Search for the cell housing the specified text and yield its [X, Y] center coordinate. 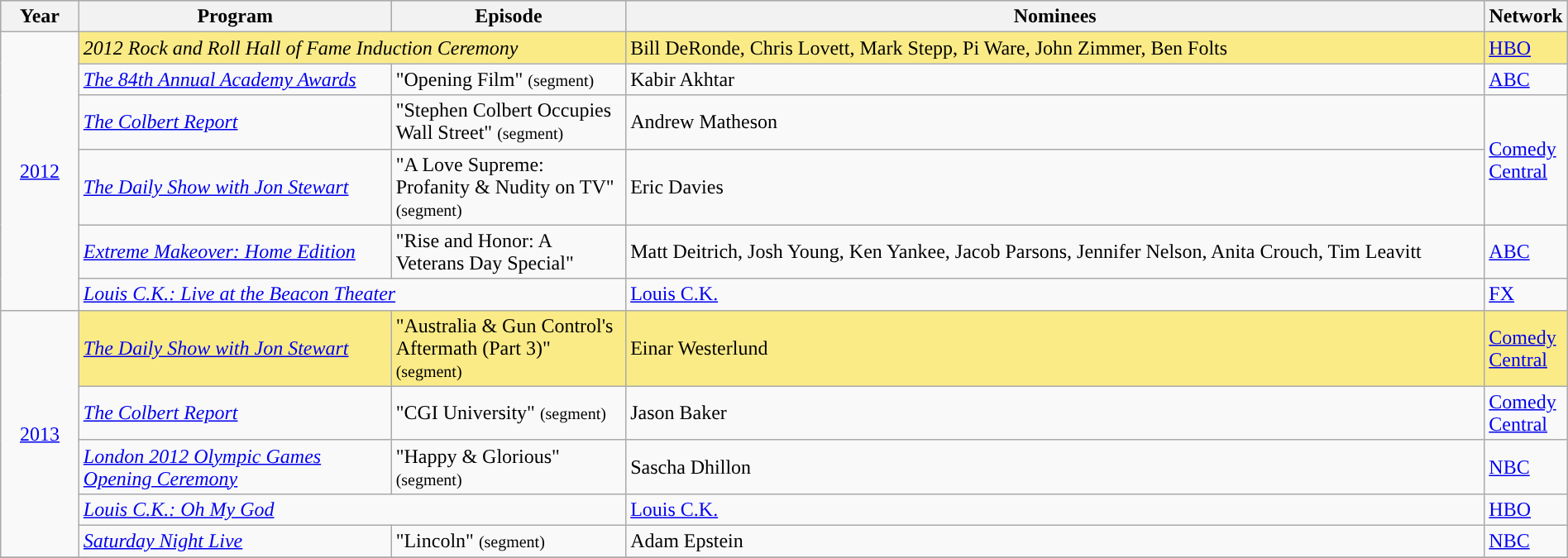
Andrew Matheson [1055, 122]
Louis C.K.: Oh My God [352, 509]
FX [1526, 294]
"Australia & Gun Control's Aftermath (Part 3)" (segment) [509, 348]
Matt Deitrich, Josh Young, Ken Yankee, Jacob Parsons, Jennifer Nelson, Anita Crouch, Tim Leavitt [1055, 251]
2013 [40, 433]
Adam Epstein [1055, 541]
Network [1526, 17]
The 84th Annual Academy Awards [235, 79]
"Lincoln" (segment) [509, 541]
Saturday Night Live [235, 541]
Jason Baker [1055, 413]
"A Love Supreme: Profanity & Nudity on TV" (segment) [509, 187]
"Rise and Honor: A Veterans Day Special" [509, 251]
"CGI University" (segment) [509, 413]
Episode [509, 17]
2012 [40, 171]
Louis C.K.: Live at the Beacon Theater [352, 294]
2012 Rock and Roll Hall of Fame Induction Ceremony [352, 48]
Program [235, 17]
"Stephen Colbert Occupies Wall Street" (segment) [509, 122]
London 2012 Olympic Games Opening Ceremony [235, 466]
Sascha Dhillon [1055, 466]
Year [40, 17]
Eric Davies [1055, 187]
Extreme Makeover: Home Edition [235, 251]
"Happy & Glorious" (segment) [509, 466]
"Opening Film" (segment) [509, 79]
Nominees [1055, 17]
Bill DeRonde, Chris Lovett, Mark Stepp, Pi Ware, John Zimmer, Ben Folts [1055, 48]
Kabir Akhtar [1055, 79]
Einar Westerlund [1055, 348]
